Detect which cell encompasses the target text, then output its [x, y] center coordinate. 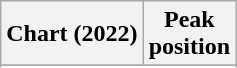
Peakposition [189, 34]
Chart (2022) [72, 34]
